From the cell containing the given text, extract its center point as (X, Y) coordinate. 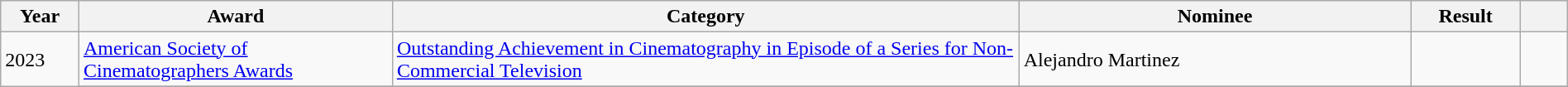
2023 (40, 60)
Award (235, 17)
Alejandro Martinez (1215, 60)
Outstanding Achievement in Cinematography in Episode of a Series for Non-Commercial Television (705, 60)
Year (40, 17)
American Society of Cinematographers Awards (235, 60)
Nominee (1215, 17)
Category (705, 17)
Result (1465, 17)
